Locate the cell with the specified text and output its [X, Y] center coordinate. 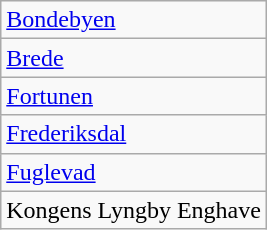
Frederiksdal [134, 134]
Fuglevad [134, 172]
Kongens Lyngby Enghave [134, 210]
Fortunen [134, 96]
Brede [134, 58]
Bondebyen [134, 20]
